Detect which cell encompasses the target text, then output its (x, y) center coordinate. 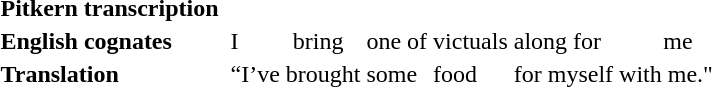
one (384, 41)
I (255, 41)
bring (326, 41)
along for (586, 41)
victuals (471, 41)
of (418, 41)
